From the cell containing the given text, extract its center point as (x, y) coordinate. 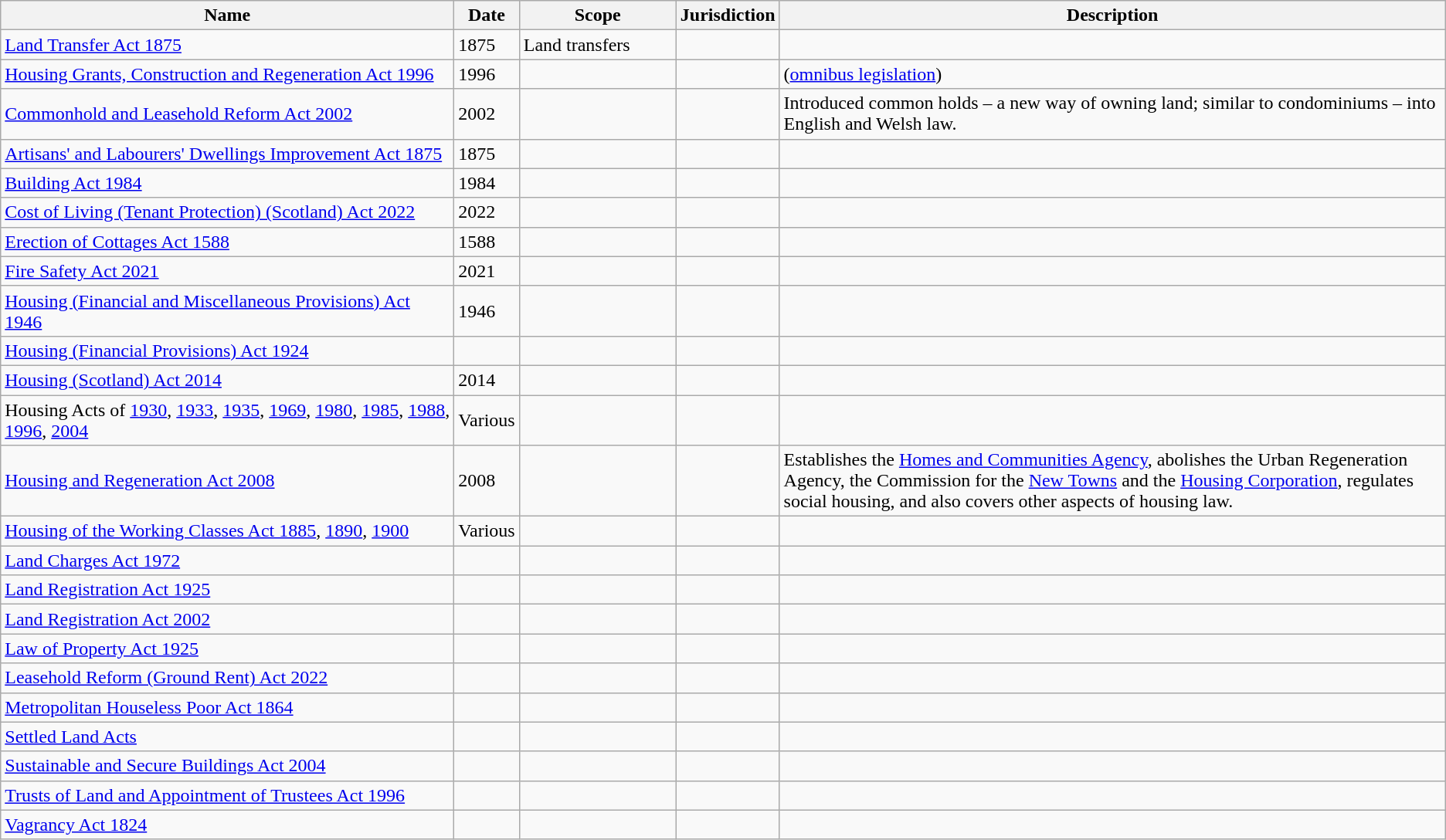
Introduced common holds – a new way of owning land; similar to condominiums – into English and Welsh law. (1112, 114)
Sustainable and Secure Buildings Act 2004 (227, 766)
2021 (487, 271)
Housing and Regeneration Act 2008 (227, 481)
Housing of the Working Classes Act 1885, 1890, 1900 (227, 531)
Land Registration Act 1925 (227, 590)
1996 (487, 74)
Trusts of Land and Appointment of Trustees Act 1996 (227, 795)
Land Charges Act 1972 (227, 561)
1984 (487, 183)
Cost of Living (Tenant Protection) (Scotland) Act 2022 (227, 212)
Metropolitan Houseless Poor Act 1864 (227, 707)
Jurisdiction (728, 15)
(omnibus legislation) (1112, 74)
Housing Grants, Construction and Regeneration Act 1996 (227, 74)
Housing (Financial and Miscellaneous Provisions) Act 1946 (227, 310)
Settled Land Acts (227, 737)
Artisans' and Labourers' Dwellings Improvement Act 1875 (227, 154)
Housing Acts of 1930, 1933, 1935, 1969, 1980, 1985, 1988, 1996, 2004 (227, 420)
Commonhold and Leasehold Reform Act 2002 (227, 114)
Land Transfer Act 1875 (227, 45)
Name (227, 15)
Land Registration Act 2002 (227, 619)
2014 (487, 380)
Building Act 1984 (227, 183)
2002 (487, 114)
Description (1112, 15)
Housing (Financial Provisions) Act 1924 (227, 351)
Land transfers (598, 45)
Vagrancy Act 1824 (227, 825)
Erection of Cottages Act 1588 (227, 242)
Fire Safety Act 2021 (227, 271)
Leasehold Reform (Ground Rent) Act 2022 (227, 678)
2022 (487, 212)
1946 (487, 310)
Date (487, 15)
Housing (Scotland) Act 2014 (227, 380)
1588 (487, 242)
Scope (598, 15)
Law of Property Act 1925 (227, 649)
2008 (487, 481)
